Identify which cell holds the provided text, then report its [x, y] central coordinate. 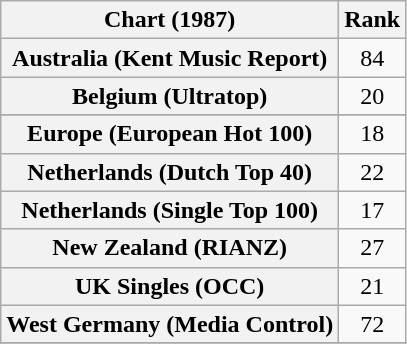
West Germany (Media Control) [170, 324]
72 [372, 324]
Netherlands (Single Top 100) [170, 210]
Chart (1987) [170, 20]
Rank [372, 20]
27 [372, 248]
20 [372, 96]
84 [372, 58]
Australia (Kent Music Report) [170, 58]
22 [372, 172]
UK Singles (OCC) [170, 286]
Belgium (Ultratop) [170, 96]
Europe (European Hot 100) [170, 134]
18 [372, 134]
New Zealand (RIANZ) [170, 248]
17 [372, 210]
21 [372, 286]
Netherlands (Dutch Top 40) [170, 172]
